Find where the given text appears and provide that cell's center as [X, Y] coordinate. 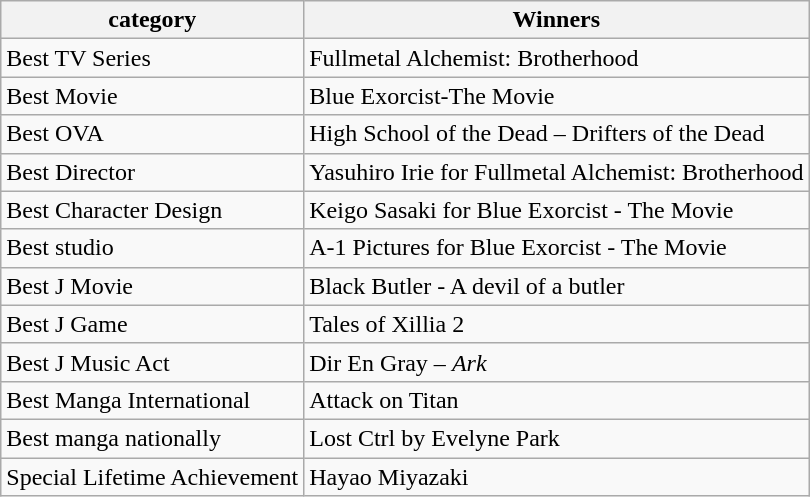
Best OVA [152, 134]
A-1 Pictures for Blue Exorcist - The Movie [556, 248]
Best manga nationally [152, 438]
Best Director [152, 172]
Lost Ctrl by Evelyne Park [556, 438]
Blue Exorcist-The Movie [556, 96]
Best Character Design [152, 210]
Hayao Miyazaki [556, 477]
Best TV Series [152, 58]
Keigo Sasaki for Blue Exorcist - The Movie [556, 210]
Best Manga International [152, 400]
Dir En Gray – Ark [556, 362]
Tales of Xillia 2 [556, 324]
Attack on Titan [556, 400]
Black Butler - A devil of a butler [556, 286]
Best Movie [152, 96]
Best studio [152, 248]
Best J Game [152, 324]
Best J Movie [152, 286]
Winners [556, 20]
High School of the Dead – Drifters of the Dead [556, 134]
Best J Music Act [152, 362]
Yasuhiro Irie for Fullmetal Alchemist: Brotherhood [556, 172]
Special Lifetime Achievement [152, 477]
Fullmetal Alchemist: Brotherhood [556, 58]
category [152, 20]
